Scan for the cell matching the given text and deliver its [x, y] coordinate at center. 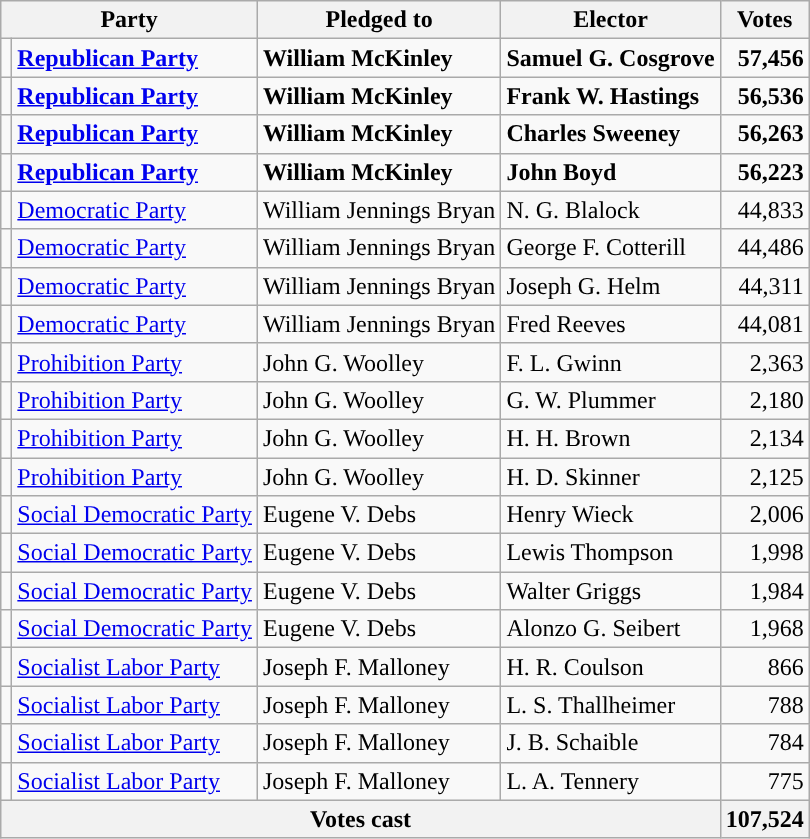
Samuel G. Cosgrove [610, 58]
G. W. Plummer [610, 400]
44,486 [764, 248]
Frank W. Hastings [610, 96]
H. D. Skinner [610, 477]
2,125 [764, 477]
2,363 [764, 362]
Elector [610, 20]
44,833 [764, 210]
John Boyd [610, 172]
H. H. Brown [610, 438]
56,536 [764, 96]
Votes [764, 20]
Votes cast [360, 819]
1,968 [764, 629]
56,223 [764, 172]
J. B. Schaible [610, 743]
Walter Griggs [610, 591]
56,263 [764, 134]
866 [764, 667]
1,998 [764, 553]
Fred Reeves [610, 324]
2,006 [764, 515]
Party [130, 20]
2,134 [764, 438]
107,524 [764, 819]
775 [764, 781]
784 [764, 743]
N. G. Blalock [610, 210]
L. S. Thallheimer [610, 705]
44,081 [764, 324]
H. R. Coulson [610, 667]
Joseph G. Helm [610, 286]
Alonzo G. Seibert [610, 629]
Henry Wieck [610, 515]
George F. Cotterill [610, 248]
Charles Sweeney [610, 134]
44,311 [764, 286]
L. A. Tennery [610, 781]
2,180 [764, 400]
F. L. Gwinn [610, 362]
1,984 [764, 591]
Pledged to [378, 20]
788 [764, 705]
Lewis Thompson [610, 553]
57,456 [764, 58]
